For the text-containing cell, return its midpoint in [x, y] coordinate format. 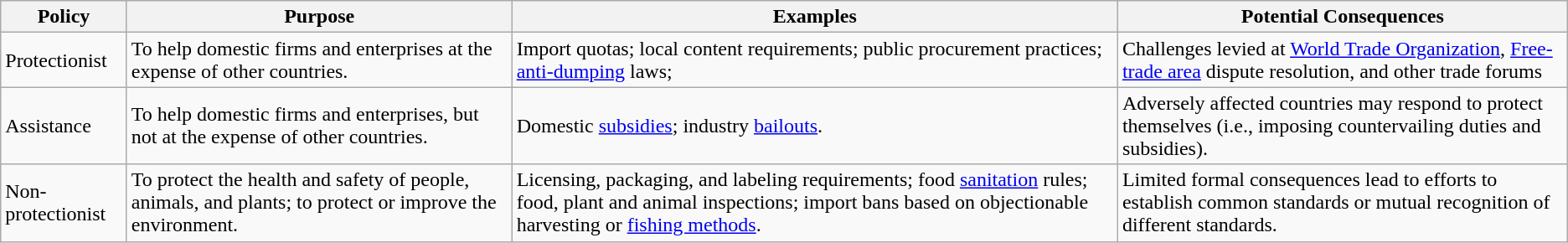
Adversely affected countries may respond to protect themselves (i.e., imposing countervailing duties and subsidies). [1342, 126]
To help domestic firms and enterprises, but not at the expense of other countries. [319, 126]
To help domestic firms and enterprises at the expense of other countries. [319, 60]
Import quotas; local content requirements; public procurement practices; anti-dumping laws; [814, 60]
Potential Consequences [1342, 17]
Domestic subsidies; industry bailouts. [814, 126]
Policy [64, 17]
Non-protectionist [64, 203]
Assistance [64, 126]
Protectionist [64, 60]
Examples [814, 17]
Limited formal consequences lead to efforts to establish common standards or mutual recognition of different standards. [1342, 203]
To protect the health and safety of people, animals, and plants; to protect or improve the environment. [319, 203]
Purpose [319, 17]
Challenges levied at World Trade Organization, Free-trade area dispute resolution, and other trade forums [1342, 60]
